Provide the (X, Y) coordinate of the cell's center where the given text is located.  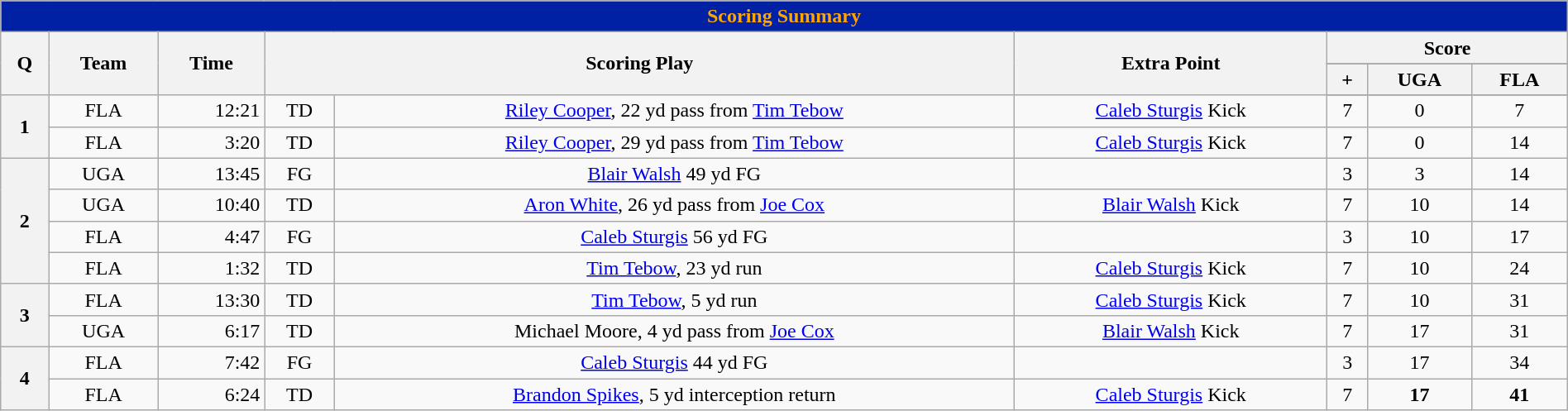
Time (212, 64)
41 (1519, 394)
Tim Tebow, 5 yd run (674, 299)
Scoring Summary (784, 17)
Scoring Play (640, 64)
Extra Point (1171, 64)
Team (103, 64)
10:40 (212, 205)
+ (1347, 79)
Caleb Sturgis 56 yd FG (674, 237)
Aron White, 26 yd pass from Joe Cox (674, 205)
Caleb Sturgis 44 yd FG (674, 362)
34 (1519, 362)
13:45 (212, 174)
6:24 (212, 394)
12:21 (212, 111)
4:47 (212, 237)
2 (25, 221)
Brandon Spikes, 5 yd interception return (674, 394)
Blair Walsh 49 yd FG (674, 174)
13:30 (212, 299)
24 (1519, 268)
7:42 (212, 362)
Riley Cooper, 29 yd pass from Tim Tebow (674, 142)
Michael Moore, 4 yd pass from Joe Cox (674, 331)
3:20 (212, 142)
1 (25, 127)
1:32 (212, 268)
4 (25, 378)
Score (1447, 48)
Q (25, 64)
Riley Cooper, 22 yd pass from Tim Tebow (674, 111)
Tim Tebow, 23 yd run (674, 268)
6:17 (212, 331)
